Output the [x, y] coordinate of the center of the cell containing the given text.  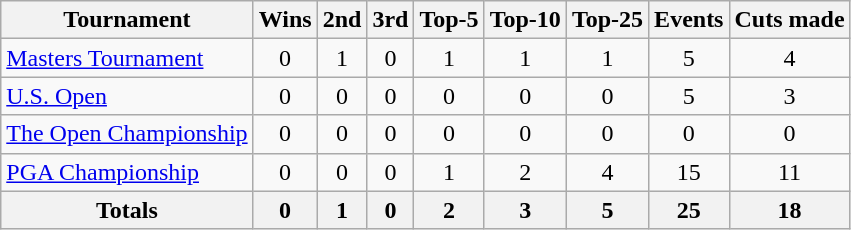
The Open Championship [127, 134]
Tournament [127, 20]
15 [689, 172]
25 [689, 210]
Top-25 [607, 20]
2nd [342, 20]
Events [689, 20]
3rd [390, 20]
U.S. Open [127, 96]
Masters Tournament [127, 58]
Totals [127, 210]
Top-5 [449, 20]
Cuts made [790, 20]
PGA Championship [127, 172]
18 [790, 210]
11 [790, 172]
Wins [285, 20]
Top-10 [525, 20]
